Locate the cell with the specified text and output its [X, Y] center coordinate. 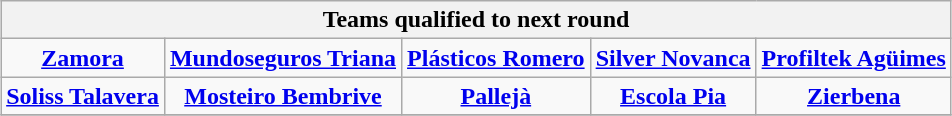
Zierbena [854, 96]
Escola Pia [673, 96]
Mundoseguros Triana [282, 58]
Pallejà [496, 96]
Plásticos Romero [496, 58]
Teams qualified to next round [476, 20]
Soliss Talavera [83, 96]
Zamora [83, 58]
Profiltek Agüimes [854, 58]
Silver Novanca [673, 58]
Mosteiro Bembrive [282, 96]
